From the cell containing the given text, extract its center point as (x, y) coordinate. 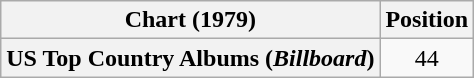
Chart (1979) (190, 20)
44 (427, 58)
Position (427, 20)
US Top Country Albums (Billboard) (190, 58)
